Identify which cell holds the provided text, then report its (X, Y) central coordinate. 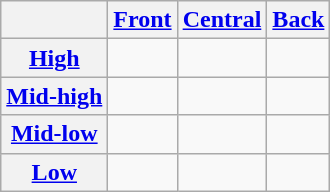
Front (142, 20)
Mid-high (54, 96)
Mid-low (54, 134)
High (54, 58)
Low (54, 172)
Back (298, 20)
Central (222, 20)
